Extract the (X, Y) coordinate from the center of the cell holding the provided text.  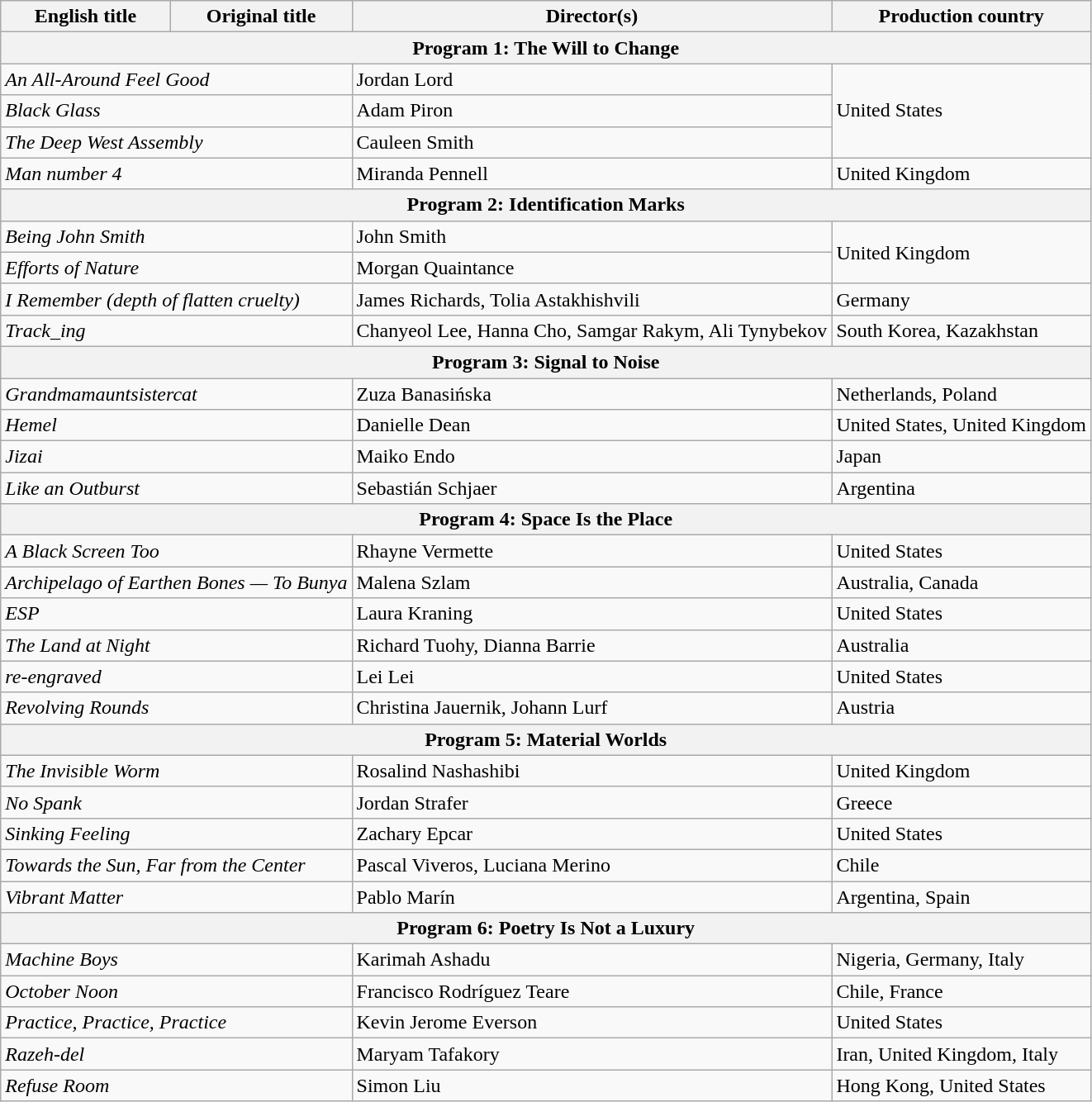
James Richards, Tolia Astakhishvili (591, 299)
The Invisible Worm (177, 771)
Kevin Jerome Everson (591, 1023)
Cauleen Smith (591, 142)
Jordan Strafer (591, 802)
Nigeria, Germany, Italy (961, 960)
Program 5: Material Worlds (546, 739)
Sinking Feeling (177, 834)
Pascal Viveros, Luciana Merino (591, 865)
Zuza Banasińska (591, 394)
Man number 4 (177, 173)
Adam Piron (591, 111)
Chile (961, 865)
Simon Liu (591, 1085)
Program 3: Signal to Noise (546, 362)
Refuse Room (177, 1085)
Archipelago of Earthen Bones — To Bunya (177, 582)
Program 6: Poetry Is Not a Luxury (546, 929)
I Remember (depth of flatten cruelty) (177, 299)
Hemel (177, 425)
Australia (961, 645)
An All-Around Feel Good (177, 79)
Chanyeol Lee, Hanna Cho, Samgar Rakym, Ali Tynybekov (591, 330)
No Spank (177, 802)
John Smith (591, 236)
re-engraved (177, 677)
Revolving Rounds (177, 708)
Morgan Quaintance (591, 268)
Danielle Dean (591, 425)
Richard Tuohy, Dianna Barrie (591, 645)
Greece (961, 802)
Netherlands, Poland (961, 394)
Iran, United Kingdom, Italy (961, 1054)
Laura Kraning (591, 614)
Original title (261, 17)
Practice, Practice, Practice (177, 1023)
Japan (961, 457)
Being John Smith (177, 236)
A Black Screen Too (177, 551)
Program 4: Space Is the Place (546, 520)
Production country (961, 17)
Efforts of Nature (177, 268)
United States, United Kingdom (961, 425)
Razeh-del (177, 1054)
Hong Kong, United States (961, 1085)
Francisco Rodríguez Teare (591, 991)
English title (86, 17)
Machine Boys (177, 960)
Jizai (177, 457)
Director(s) (591, 17)
Maryam Tafakory (591, 1054)
Pablo Marín (591, 896)
South Korea, Kazakhstan (961, 330)
Program 2: Identification Marks (546, 205)
The Deep West Assembly (177, 142)
Program 1: The Will to Change (546, 48)
Argentina (961, 488)
Like an Outburst (177, 488)
Zachary Epcar (591, 834)
Argentina, Spain (961, 896)
October Noon (177, 991)
Black Glass (177, 111)
Rosalind Nashashibi (591, 771)
Towards the Sun, Far from the Center (177, 865)
The Land at Night (177, 645)
Vibrant Matter (177, 896)
Grandmamauntsistercat (177, 394)
Christina Jauernik, Johann Lurf (591, 708)
Track_ing (177, 330)
Austria (961, 708)
Miranda Pennell (591, 173)
Maiko Endo (591, 457)
Chile, France (961, 991)
Lei Lei (591, 677)
Sebastián Schjaer (591, 488)
Karimah Ashadu (591, 960)
Jordan Lord (591, 79)
Malena Szlam (591, 582)
ESP (177, 614)
Rhayne Vermette (591, 551)
Germany (961, 299)
Australia, Canada (961, 582)
